Capture the cell that displays the provided text and extract its (x, y) central coordinate. 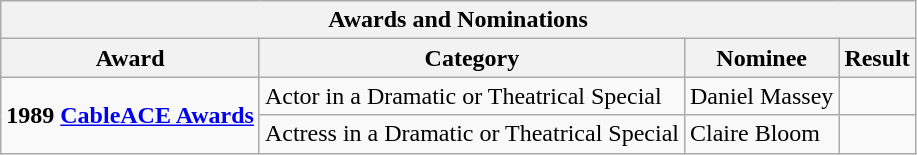
1989 CableACE Awards (130, 115)
Result (877, 58)
Claire Bloom (761, 134)
Actor in a Dramatic or Theatrical Special (472, 96)
Daniel Massey (761, 96)
Award (130, 58)
Category (472, 58)
Actress in a Dramatic or Theatrical Special (472, 134)
Nominee (761, 58)
Awards and Nominations (458, 20)
